Determine the (x, y) coordinate at the center of the cell enclosing the given text.  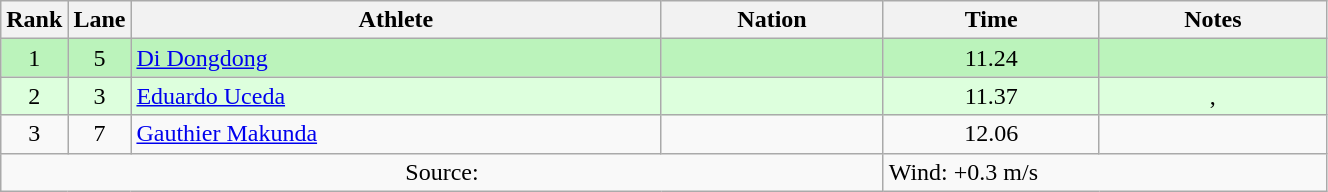
11.37 (991, 96)
11.24 (991, 58)
12.06 (991, 134)
1 (34, 58)
7 (100, 134)
Gauthier Makunda (396, 134)
Athlete (396, 20)
2 (34, 96)
5 (100, 58)
Nation (772, 20)
Lane (100, 20)
Wind: +0.3 m/s (1104, 172)
Di Dongdong (396, 58)
Eduardo Uceda (396, 96)
Notes (1212, 20)
Time (991, 20)
Source: (442, 172)
Rank (34, 20)
, (1212, 96)
